From the cell containing the given text, extract its center point as [x, y] coordinate. 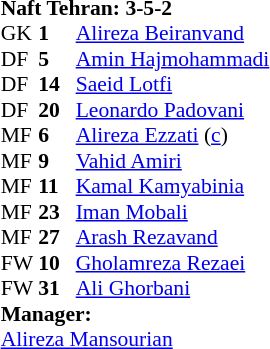
Kamal Kamyabinia [173, 187]
20 [57, 110]
5 [57, 59]
9 [57, 161]
27 [57, 237]
Arash Rezavand [173, 237]
Amin Hajmohammadi [173, 59]
6 [57, 135]
Ali Ghorbani [173, 289]
Saeid Lotfi [173, 85]
Leonardo Padovani [173, 110]
1 [57, 33]
Manager: [136, 314]
31 [57, 289]
11 [57, 187]
Vahid Amiri [173, 161]
Alireza Beiranvand [173, 33]
GK [20, 33]
Iman Mobali [173, 212]
10 [57, 263]
Alireza Ezzati (c) [173, 135]
23 [57, 212]
14 [57, 85]
Gholamreza Rezaei [173, 263]
